Determine the (X, Y) coordinate at the center of the cell enclosing the given text.  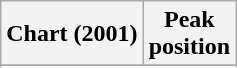
Chart (2001) (72, 34)
Peakposition (189, 34)
